Scan for the cell matching the given text and deliver its [X, Y] coordinate at center. 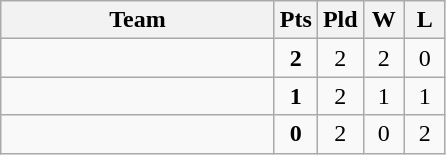
Pts [296, 20]
L [424, 20]
W [384, 20]
Team [138, 20]
Pld [340, 20]
